Output the [x, y] coordinate of the center of the cell containing the given text.  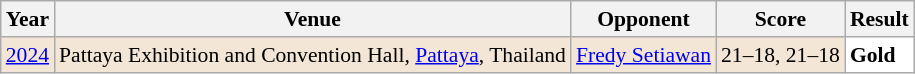
Fredy Setiawan [644, 55]
Opponent [644, 19]
Gold [880, 55]
Pattaya Exhibition and Convention Hall, Pattaya, Thailand [312, 55]
Score [780, 19]
21–18, 21–18 [780, 55]
Year [28, 19]
Venue [312, 19]
Result [880, 19]
2024 [28, 55]
